Return the (x, y) coordinate for the center point of the cell that contains the specified text.  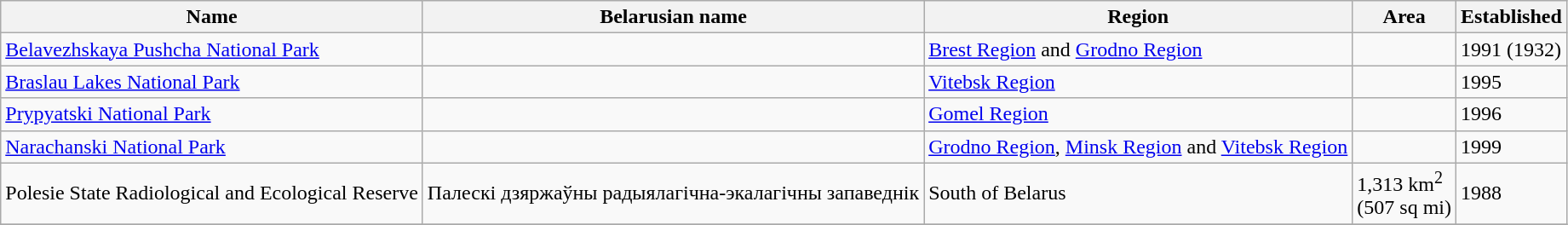
Belavezhskaya Pushcha National Park (212, 49)
Narachanski National Park (212, 147)
Name (212, 17)
1988 (1512, 193)
Region (1138, 17)
Vitebsk Region (1138, 82)
1995 (1512, 82)
Area (1404, 17)
Gomel Region (1138, 114)
1,313 km2(507 sq mi) (1404, 193)
Polesie State Radiological and Ecological Reserve (212, 193)
Established (1512, 17)
1996 (1512, 114)
1991 (1932) (1512, 49)
South of Belarus (1138, 193)
1999 (1512, 147)
Braslau Lakes National Park (212, 82)
Brest Region and Grodno Region (1138, 49)
Prypyatski National Park (212, 114)
Grodno Region, Minsk Region and Vitebsk Region (1138, 147)
Палескі дзяржаўны радыялагічна-экалагічны запаведнік (673, 193)
Belarusian name (673, 17)
